Extract the (x, y) coordinate from the center of the cell holding the provided text.  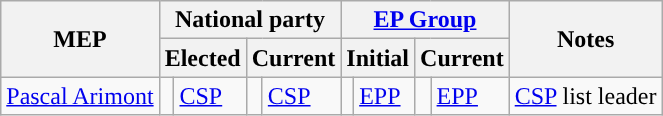
Elected (202, 58)
National party (250, 20)
EP Group (425, 20)
Initial (378, 58)
MEP (80, 39)
CSP list leader (586, 96)
Pascal Arimont (80, 96)
Notes (586, 39)
